Return the (x, y) coordinate for the center point of the cell that contains the specified text.  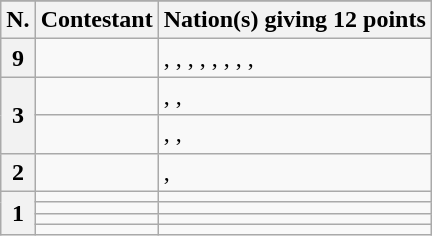
N. (18, 20)
, , , , , , , , (294, 58)
9 (18, 58)
2 (18, 172)
3 (18, 115)
, (294, 172)
Nation(s) giving 12 points (294, 20)
Contestant (96, 20)
1 (18, 213)
